From the cell containing the given text, extract its center point as (x, y) coordinate. 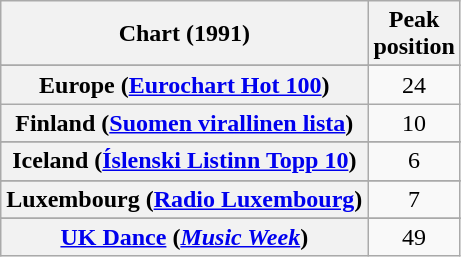
49 (414, 237)
10 (414, 123)
Luxembourg (Radio Luxembourg) (184, 199)
Europe (Eurochart Hot 100) (184, 85)
Iceland (Íslenski Listinn Topp 10) (184, 161)
24 (414, 85)
Chart (1991) (184, 34)
Peakposition (414, 34)
Finland (Suomen virallinen lista) (184, 123)
6 (414, 161)
UK Dance (Music Week) (184, 237)
7 (414, 199)
